Return (X, Y) of the center of cell containing provided text 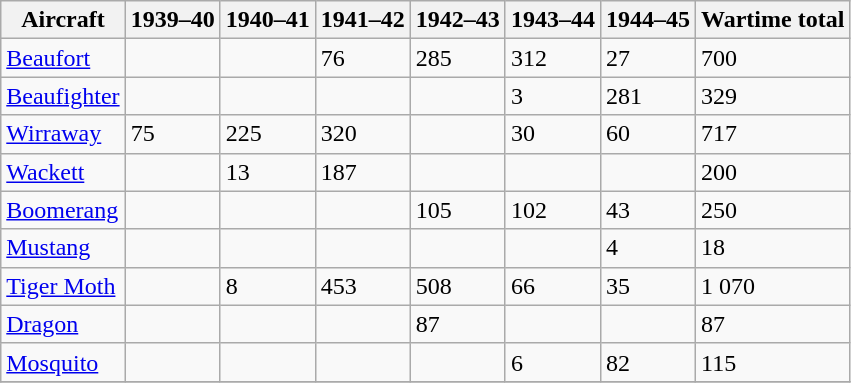
82 (648, 362)
Tiger Moth (63, 286)
225 (268, 134)
30 (552, 134)
60 (648, 134)
35 (648, 286)
13 (268, 172)
1943–44 (552, 20)
320 (362, 134)
102 (552, 210)
27 (648, 58)
Boomerang (63, 210)
1 070 (772, 286)
329 (772, 96)
6 (552, 362)
1944–45 (648, 20)
Aircraft (63, 20)
Wartime total (772, 20)
105 (458, 210)
1939–40 (172, 20)
1941–42 (362, 20)
717 (772, 134)
Beaufighter (63, 96)
200 (772, 172)
66 (552, 286)
Wirraway (63, 134)
Mosquito (63, 362)
8 (268, 286)
312 (552, 58)
453 (362, 286)
3 (552, 96)
508 (458, 286)
1942–43 (458, 20)
700 (772, 58)
115 (772, 362)
18 (772, 248)
Wackett (63, 172)
285 (458, 58)
43 (648, 210)
Dragon (63, 324)
1940–41 (268, 20)
187 (362, 172)
281 (648, 96)
Mustang (63, 248)
76 (362, 58)
4 (648, 248)
Beaufort (63, 58)
250 (772, 210)
75 (172, 134)
